Return (x, y) of the center of cell containing provided text 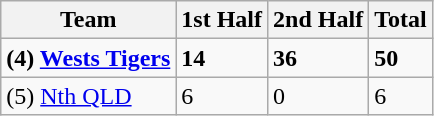
(5) Nth QLD (88, 96)
Total (401, 20)
36 (318, 58)
2nd Half (318, 20)
(4) Wests Tigers (88, 58)
Team (88, 20)
0 (318, 96)
1st Half (222, 20)
14 (222, 58)
50 (401, 58)
